Identify which cell holds the provided text, then report its (X, Y) central coordinate. 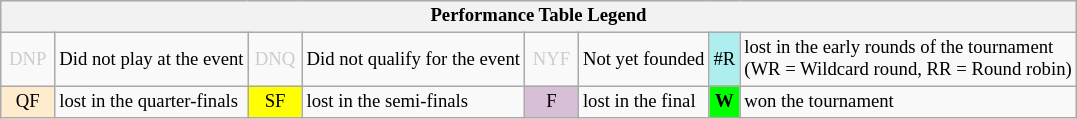
lost in the semi-finals (413, 102)
Performance Table Legend (538, 16)
F (551, 102)
W (724, 102)
QF (28, 102)
DNQ (275, 60)
lost in the final (643, 102)
Not yet founded (643, 60)
lost in the early rounds of the tournament(WR = Wildcard round, RR = Round robin) (908, 60)
#R (724, 60)
Did not qualify for the event (413, 60)
DNP (28, 60)
Did not play at the event (152, 60)
lost in the quarter-finals (152, 102)
SF (275, 102)
NYF (551, 60)
won the tournament (908, 102)
